Extract the (X, Y) coordinate from the center of the cell holding the provided text.  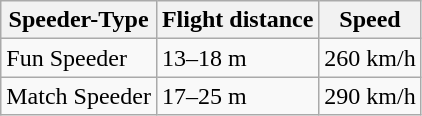
17–25 m (237, 96)
260 km/h (370, 58)
Fun Speeder (79, 58)
290 km/h (370, 96)
Match Speeder (79, 96)
Speed (370, 20)
Speeder-Type (79, 20)
Flight distance (237, 20)
13–18 m (237, 58)
